Detect which cell encompasses the target text, then output its [x, y] center coordinate. 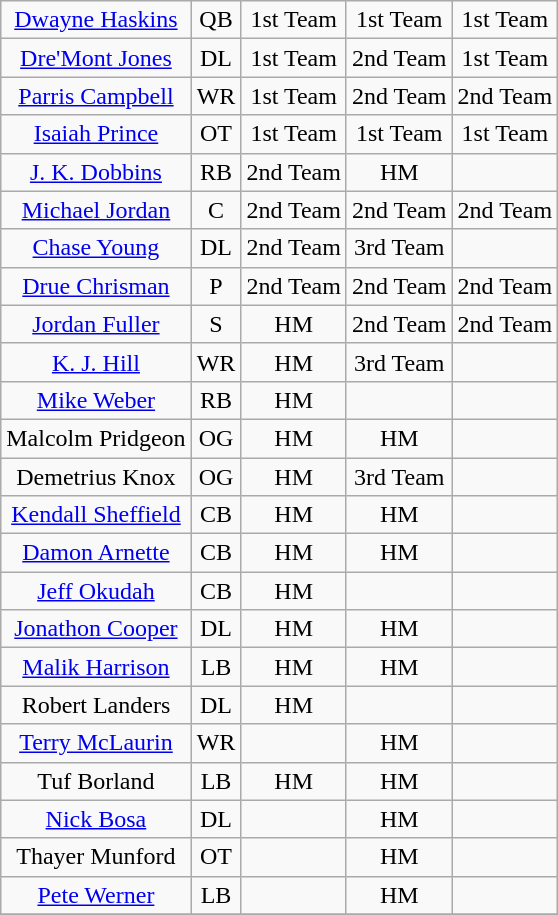
Drue Chrisman [96, 286]
Chase Young [96, 248]
Pete Werner [96, 895]
Jordan Fuller [96, 324]
J. K. Dobbins [96, 172]
C [216, 210]
Mike Weber [96, 400]
Demetrius Knox [96, 477]
Dre'Mont Jones [96, 58]
K. J. Hill [96, 362]
S [216, 324]
Damon Arnette [96, 553]
Malcolm Pridgeon [96, 438]
P [216, 286]
Jeff Okudah [96, 591]
Kendall Sheffield [96, 515]
Parris Campbell [96, 96]
Tuf Borland [96, 781]
QB [216, 20]
Terry McLaurin [96, 743]
Robert Landers [96, 705]
Nick Bosa [96, 819]
Isaiah Prince [96, 134]
Jonathon Cooper [96, 629]
Dwayne Haskins [96, 20]
Thayer Munford [96, 857]
Michael Jordan [96, 210]
Malik Harrison [96, 667]
